Locate the cell with the specified text and output its [X, Y] center coordinate. 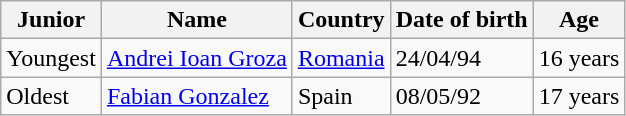
08/05/92 [462, 96]
Fabian Gonzalez [196, 96]
Spain [341, 96]
Andrei Ioan Groza [196, 58]
Romania [341, 58]
Youngest [52, 58]
17 years [579, 96]
Oldest [52, 96]
Name [196, 20]
Country [341, 20]
Junior [52, 20]
16 years [579, 58]
Age [579, 20]
Date of birth [462, 20]
24/04/94 [462, 58]
